From the cell containing the given text, extract its center point as (x, y) coordinate. 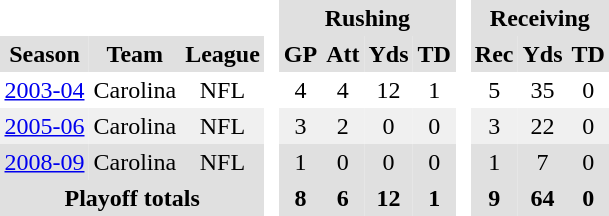
5 (494, 90)
2003-04 (44, 90)
6 (343, 198)
Team (135, 54)
Rushing (367, 18)
64 (542, 198)
8 (300, 198)
7 (542, 162)
2 (343, 126)
2008-09 (44, 162)
Receiving (540, 18)
22 (542, 126)
2005-06 (44, 126)
Season (44, 54)
GP (300, 54)
35 (542, 90)
9 (494, 198)
Att (343, 54)
Rec (494, 54)
League (223, 54)
Playoff totals (132, 198)
